Locate the cell with the specified text and output its [X, Y] center coordinate. 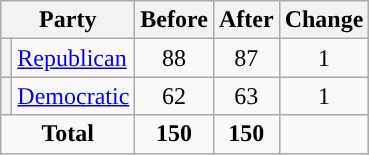
After [246, 20]
87 [246, 58]
88 [174, 58]
Republican [74, 58]
62 [174, 96]
Democratic [74, 96]
Party [68, 20]
Total [68, 134]
Change [324, 20]
Before [174, 20]
63 [246, 96]
